Provide the [X, Y] coordinate of the cell's center where the given text is located.  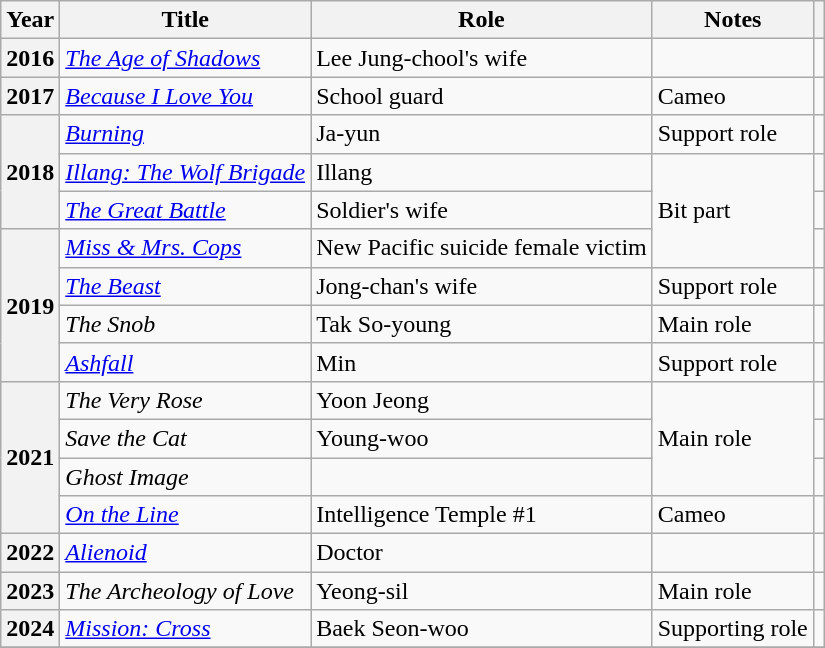
Mission: Cross [186, 629]
School guard [482, 96]
Title [186, 20]
Alienoid [186, 553]
Jong-chan's wife [482, 286]
2024 [30, 629]
Save the Cat [186, 438]
2023 [30, 591]
Bit part [732, 210]
Year [30, 20]
The Archeology of Love [186, 591]
Ghost Image [186, 477]
Tak So-young [482, 324]
Yeong-sil [482, 591]
2018 [30, 172]
Miss & Mrs. Cops [186, 248]
Supporting role [732, 629]
Because I Love You [186, 96]
Yoon Jeong [482, 400]
2017 [30, 96]
Burning [186, 134]
Young-woo [482, 438]
2016 [30, 58]
2019 [30, 305]
The Great Battle [186, 210]
Role [482, 20]
The Very Rose [186, 400]
The Age of Shadows [186, 58]
Doctor [482, 553]
2021 [30, 457]
On the Line [186, 515]
Soldier's wife [482, 210]
New Pacific suicide female victim [482, 248]
2022 [30, 553]
Notes [732, 20]
Baek Seon-woo [482, 629]
Ashfall [186, 362]
Ja-yun [482, 134]
The Snob [186, 324]
Min [482, 362]
Lee Jung-chool's wife [482, 58]
Illang: The Wolf Brigade [186, 172]
Illang [482, 172]
The Beast [186, 286]
Intelligence Temple #1 [482, 515]
